Determine the [x, y] coordinate at the center of the cell enclosing the given text.  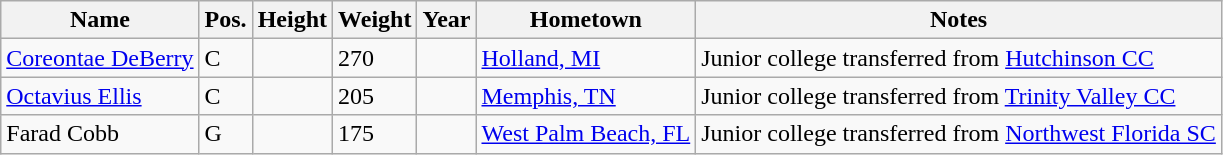
Name [100, 20]
Year [446, 20]
Memphis, TN [586, 96]
Holland, MI [586, 58]
Coreontae DeBerry [100, 58]
Notes [959, 20]
G [226, 134]
Hometown [586, 20]
Junior college transferred from Trinity Valley CC [959, 96]
270 [375, 58]
Junior college transferred from Hutchinson CC [959, 58]
Octavius Ellis [100, 96]
Height [292, 20]
205 [375, 96]
West Palm Beach, FL [586, 134]
Weight [375, 20]
Farad Cobb [100, 134]
Pos. [226, 20]
Junior college transferred from Northwest Florida SC [959, 134]
175 [375, 134]
